Search for the cell housing the specified text and yield its (x, y) center coordinate. 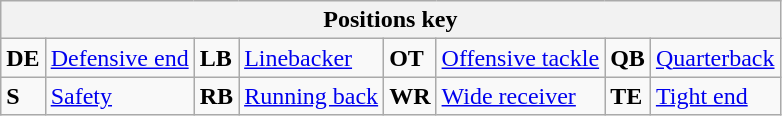
TE (628, 96)
DE (23, 58)
OT (410, 58)
S (23, 96)
Linebacker (312, 58)
Defensive end (120, 58)
Quarterback (715, 58)
QB (628, 58)
Positions key (390, 20)
Offensive tackle (520, 58)
Safety (120, 96)
Tight end (715, 96)
Wide receiver (520, 96)
RB (216, 96)
Running back (312, 96)
LB (216, 58)
WR (410, 96)
